Determine the (X, Y) coordinate at the center of the cell enclosing the given text.  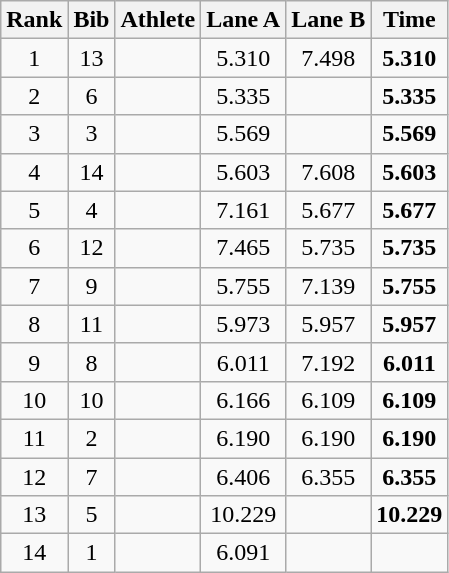
Lane A (244, 20)
7.192 (328, 362)
7.498 (328, 58)
6.406 (244, 477)
7.161 (244, 210)
7.139 (328, 286)
Time (410, 20)
7.465 (244, 248)
Lane B (328, 20)
5.973 (244, 324)
Athlete (158, 20)
Bib (92, 20)
6.091 (244, 553)
6.166 (244, 400)
Rank (34, 20)
7.608 (328, 172)
